Extract the (X, Y) coordinate from the center of the cell holding the provided text.  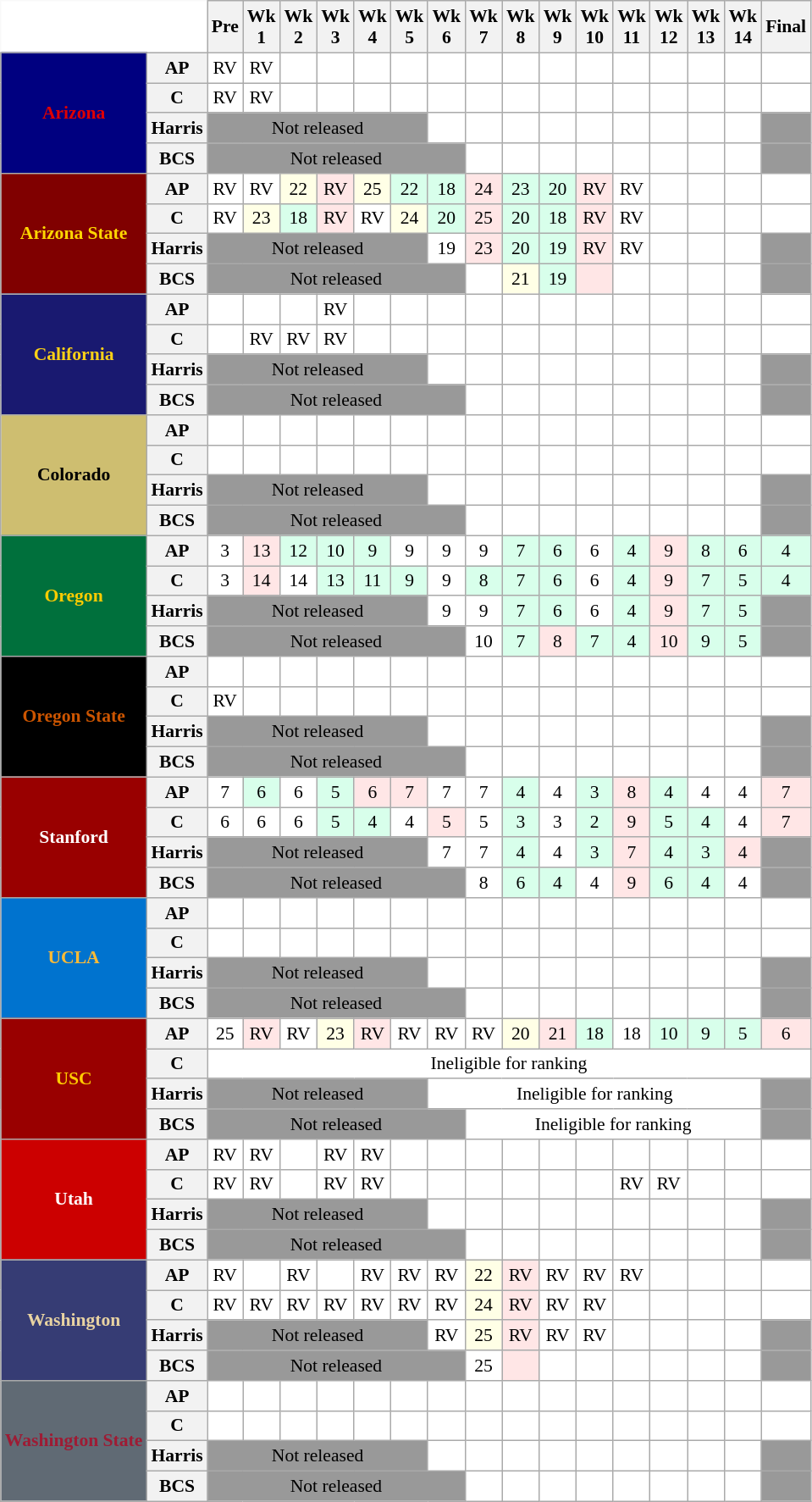
USC (75, 1078)
12 (299, 551)
11 (373, 581)
2 (594, 823)
Wk7 (483, 27)
Wk11 (632, 27)
Utah (75, 1200)
Wk4 (373, 27)
Wk12 (669, 27)
UCLA (75, 958)
Wk5 (410, 27)
California (75, 354)
Arizona State (75, 234)
Wk1 (262, 27)
Arizona (75, 113)
Pre (225, 27)
Stanford (75, 837)
Oregon State (75, 717)
Colorado (75, 475)
Wk9 (558, 27)
Wk14 (743, 27)
Wk8 (521, 27)
Wk13 (706, 27)
Wk6 (446, 27)
Wk2 (299, 27)
Washington State (75, 1441)
Wk3 (335, 27)
Final (786, 27)
Oregon (75, 596)
Washington (75, 1320)
Wk10 (594, 27)
